Determine the (x, y) coordinate at the center of the cell enclosing the given text.  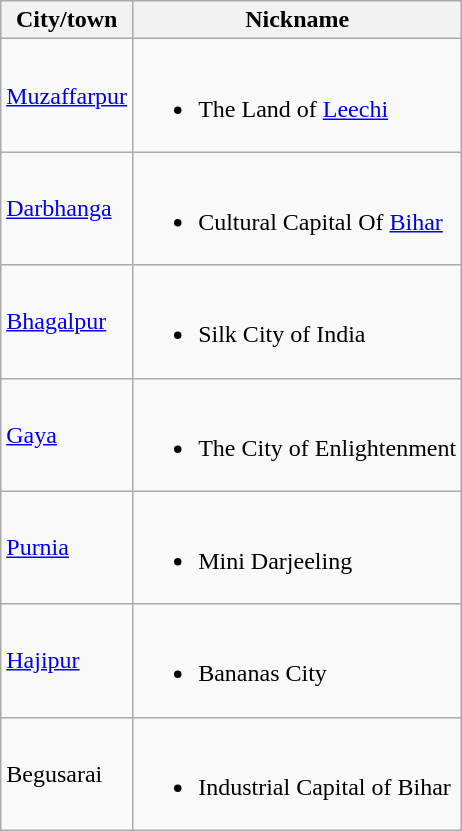
Begusarai (67, 774)
City/town (67, 20)
Hajipur (67, 660)
Industrial Capital of Bihar (298, 774)
Darbhanga (67, 208)
Bhagalpur (67, 322)
Muzaffarpur (67, 96)
Purnia (67, 548)
Gaya (67, 434)
Cultural Capital Of Bihar (298, 208)
Bananas City (298, 660)
The City of Enlightenment (298, 434)
Nickname (298, 20)
Silk City of India (298, 322)
Mini Darjeeling (298, 548)
The Land of Leechi (298, 96)
